Return the [X, Y] coordinate for the center point of the cell that contains the specified text.  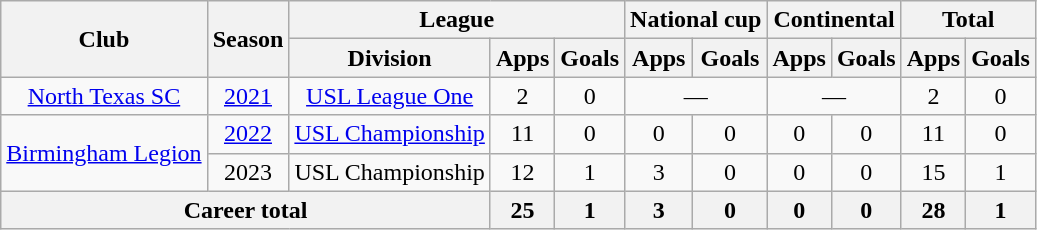
Total [968, 20]
North Texas SC [104, 96]
League [457, 20]
Club [104, 39]
Birmingham Legion [104, 153]
USL League One [390, 96]
2021 [248, 96]
Season [248, 39]
12 [522, 172]
15 [933, 172]
2023 [248, 172]
25 [522, 210]
Continental [834, 20]
National cup [696, 20]
Career total [246, 210]
28 [933, 210]
Division [390, 58]
2022 [248, 134]
